Output the [X, Y] coordinate of the center of the cell containing the given text.  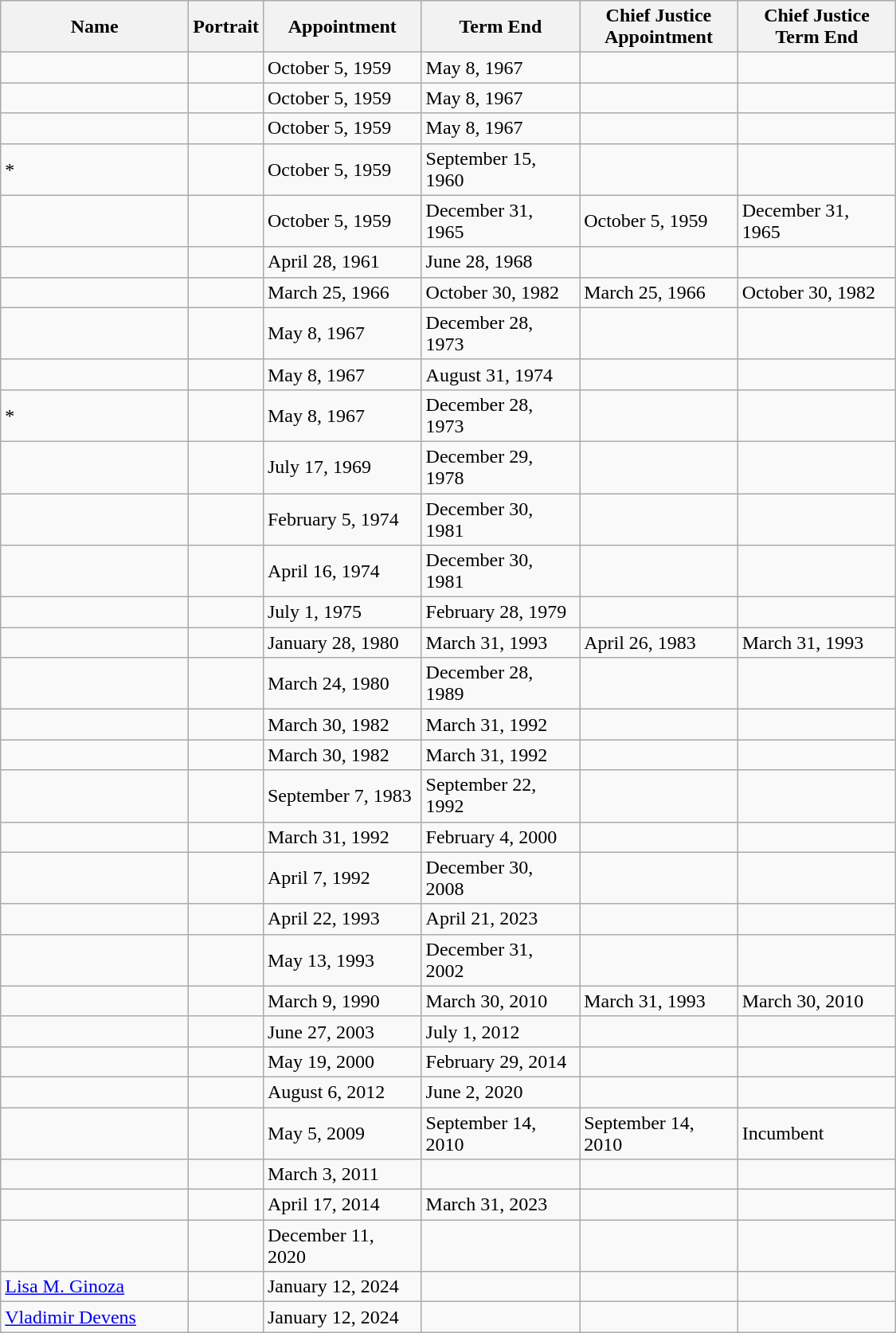
June 2, 2020 [500, 1092]
April 26, 1983 [659, 643]
Term End [500, 27]
April 22, 1993 [342, 919]
August 6, 2012 [342, 1092]
Appointment [342, 27]
July 1, 2012 [500, 1031]
March 3, 2011 [342, 1175]
Chief Justice Appointment [659, 27]
March 31, 2023 [500, 1205]
July 17, 1969 [342, 467]
February 5, 1974 [342, 519]
April 16, 1974 [342, 572]
April 17, 2014 [342, 1205]
September 22, 1992 [500, 796]
February 28, 1979 [500, 612]
June 28, 1968 [500, 262]
Chief Justice Term End [817, 27]
Name [95, 27]
December 29, 1978 [500, 467]
December 30, 2008 [500, 878]
December 31, 2002 [500, 960]
December 28, 1989 [500, 683]
April 7, 1992 [342, 878]
September 15, 1960 [500, 169]
May 19, 2000 [342, 1061]
June 27, 2003 [342, 1031]
Incumbent [817, 1132]
Lisa M. Ginoza [95, 1287]
December 11, 2020 [342, 1245]
September 7, 1983 [342, 796]
February 4, 2000 [500, 837]
July 1, 1975 [342, 612]
January 28, 1980 [342, 643]
May 5, 2009 [342, 1132]
March 24, 1980 [342, 683]
Portrait [226, 27]
April 28, 1961 [342, 262]
April 21, 2023 [500, 919]
February 29, 2014 [500, 1061]
May 13, 1993 [342, 960]
Vladimir Devens [95, 1317]
March 9, 1990 [342, 1001]
August 31, 1974 [500, 374]
